Return [X, Y] of the center of cell containing provided text 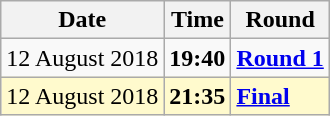
21:35 [198, 96]
19:40 [198, 58]
Final [280, 96]
Time [198, 20]
Date [82, 20]
Round [280, 20]
Round 1 [280, 58]
